Identify which cell holds the provided text, then report its (X, Y) central coordinate. 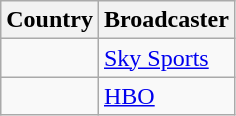
Country (50, 20)
HBO (166, 96)
Broadcaster (166, 20)
Sky Sports (166, 58)
